For the text-containing cell, return its midpoint in [x, y] coordinate format. 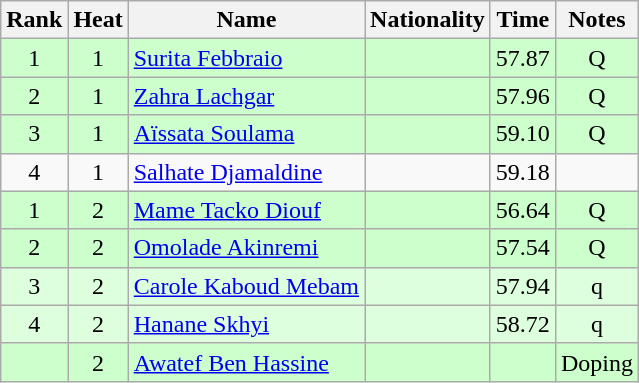
Heat [98, 20]
59.10 [522, 134]
57.87 [522, 58]
57.96 [522, 96]
Surita Febbraio [246, 58]
57.94 [522, 286]
Time [522, 20]
Doping [596, 362]
59.18 [522, 172]
Zahra Lachgar [246, 96]
57.54 [522, 248]
Hanane Skhyi [246, 324]
Name [246, 20]
Aïssata Soulama [246, 134]
Rank [34, 20]
Mame Tacko Diouf [246, 210]
Awatef Ben Hassine [246, 362]
Omolade Akinremi [246, 248]
Salhate Djamaldine [246, 172]
56.64 [522, 210]
Nationality [428, 20]
58.72 [522, 324]
Notes [596, 20]
Carole Kaboud Mebam [246, 286]
